Identify which cell holds the provided text, then report its (X, Y) central coordinate. 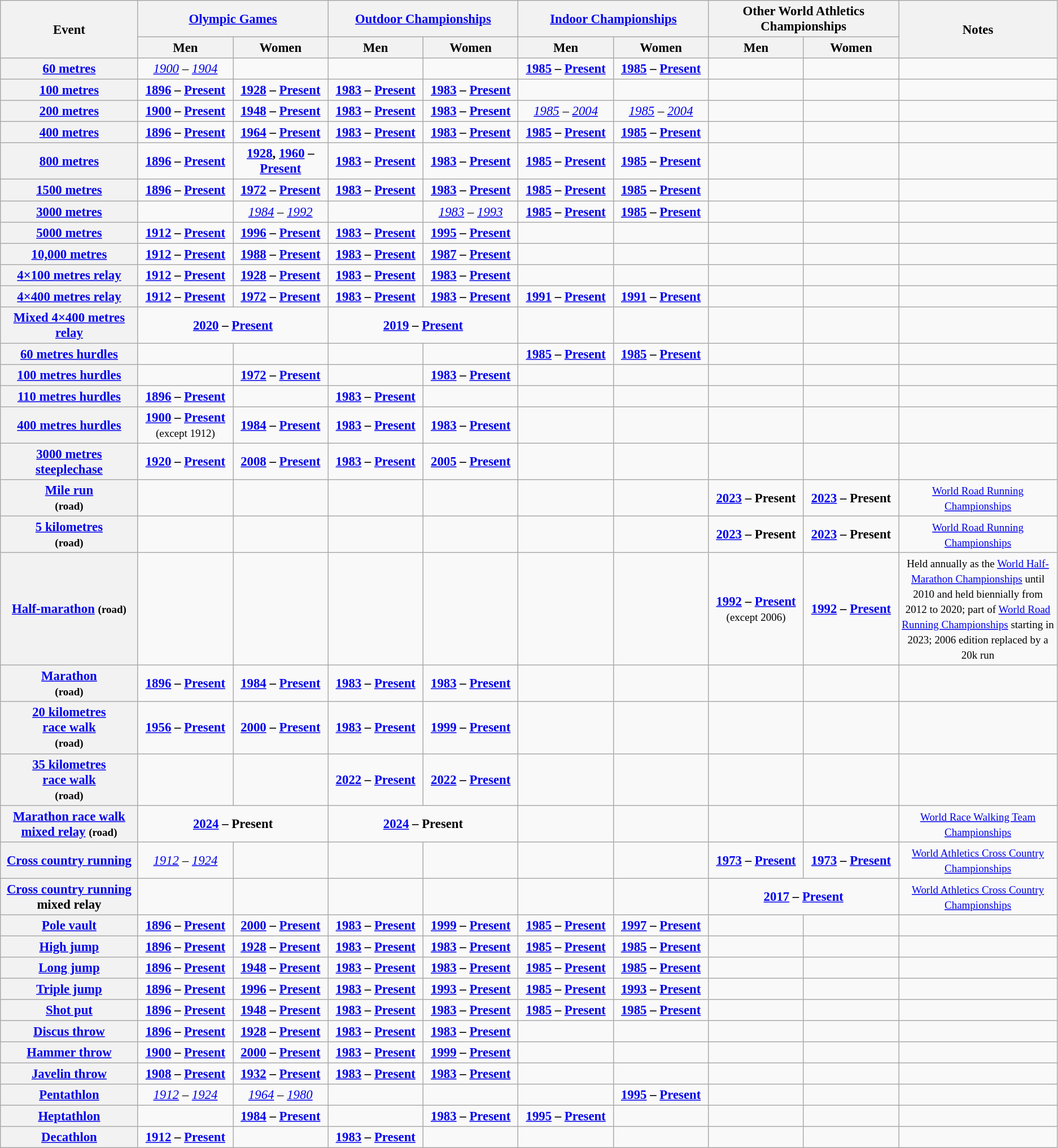
Half-marathon (road) (69, 609)
2008 – Present (281, 462)
110 metres hurdles (69, 396)
60 metres hurdles (69, 354)
2019 – Present (423, 325)
Other World Athletics Championships (804, 19)
Olympic Games (233, 19)
1964 – 1980 (281, 1095)
3000 metres steeplechase (69, 462)
1997 – Present (661, 926)
2005 – Present (470, 462)
5 kilometres (road) (69, 535)
35 kilometres race walk (road) (69, 779)
10,000 metres (69, 254)
Mile run (road) (69, 498)
Decathlon (69, 1137)
1988 – Present (281, 254)
Long jump (69, 968)
1992 – Present (851, 609)
400 metres hurdles (69, 426)
Discus throw (69, 1032)
100 metres hurdles (69, 375)
1900 – 1904 (185, 69)
2020 – Present (233, 325)
Cross country running (69, 860)
1956 – Present (185, 728)
1900 – Present(except 1912) (185, 426)
100 metres (69, 90)
200 metres (69, 111)
Hammer throw (69, 1053)
1987 – Present (470, 254)
Outdoor Championships (423, 19)
Indoor Championships (613, 19)
Notes (978, 29)
1984 – 1992 (281, 212)
1983 – 1993 (470, 212)
Marathon race walk mixed relay (road) (69, 824)
2017 – Present (804, 896)
800 metres (69, 161)
Shot put (69, 1010)
4×400 metres relay (69, 296)
Event (69, 29)
400 metres (69, 133)
Triple jump (69, 989)
60 metres (69, 69)
Pole vault (69, 926)
Pentathlon (69, 1095)
Javelin throw (69, 1074)
Mixed 4×400 metres relay (69, 325)
Heptathlon (69, 1116)
1932 – Present (281, 1074)
High jump (69, 947)
5000 metres (69, 233)
1920 – Present (185, 462)
Cross country running mixed relay (69, 896)
1908 – Present (185, 1074)
1928, 1960 – Present (281, 161)
20 kilometres race walk (road) (69, 728)
1500 metres (69, 190)
World Race Walking Team Championships (978, 824)
1992 – Present (except 2006) (756, 609)
Marathon (road) (69, 684)
3000 metres (69, 212)
4×100 metres relay (69, 275)
1964 – Present (281, 133)
